Capture the cell that displays the provided text and extract its (x, y) central coordinate. 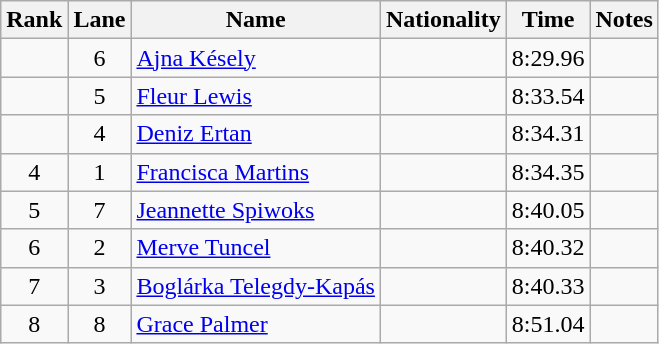
Time (548, 20)
8:34.31 (548, 134)
8:29.96 (548, 58)
8:40.32 (548, 248)
Name (256, 20)
Nationality (443, 20)
Jeannette Spiwoks (256, 210)
Francisca Martins (256, 172)
3 (100, 286)
8:34.35 (548, 172)
Lane (100, 20)
Deniz Ertan (256, 134)
8:40.33 (548, 286)
Grace Palmer (256, 324)
Fleur Lewis (256, 96)
Ajna Késely (256, 58)
Rank (34, 20)
8:51.04 (548, 324)
Merve Tuncel (256, 248)
8:33.54 (548, 96)
Boglárka Telegdy-Kapás (256, 286)
2 (100, 248)
1 (100, 172)
Notes (624, 20)
8:40.05 (548, 210)
